Capture the cell that displays the provided text and extract its (X, Y) central coordinate. 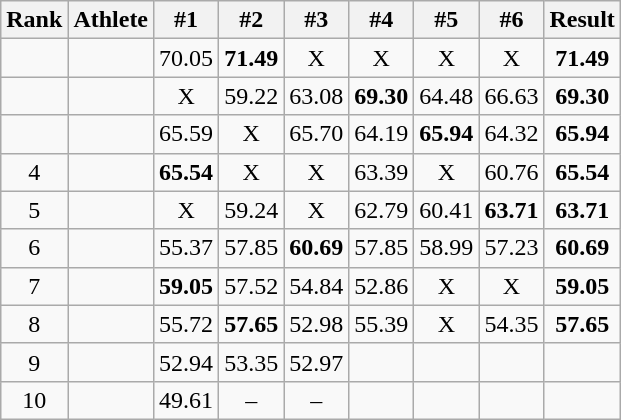
6 (34, 248)
52.97 (316, 362)
70.05 (186, 58)
60.76 (512, 172)
64.32 (512, 134)
55.72 (186, 324)
54.84 (316, 286)
62.79 (382, 210)
#5 (446, 20)
#1 (186, 20)
55.39 (382, 324)
52.86 (382, 286)
52.98 (316, 324)
#3 (316, 20)
54.35 (512, 324)
65.59 (186, 134)
7 (34, 286)
53.35 (252, 362)
57.52 (252, 286)
58.99 (446, 248)
64.48 (446, 96)
63.39 (382, 172)
64.19 (382, 134)
#6 (512, 20)
#2 (252, 20)
57.23 (512, 248)
#4 (382, 20)
59.24 (252, 210)
10 (34, 400)
49.61 (186, 400)
66.63 (512, 96)
5 (34, 210)
Athlete (111, 20)
9 (34, 362)
4 (34, 172)
63.08 (316, 96)
Result (582, 20)
65.70 (316, 134)
55.37 (186, 248)
8 (34, 324)
52.94 (186, 362)
59.22 (252, 96)
60.41 (446, 210)
Rank (34, 20)
